Detect which cell encompasses the target text, then output its (x, y) center coordinate. 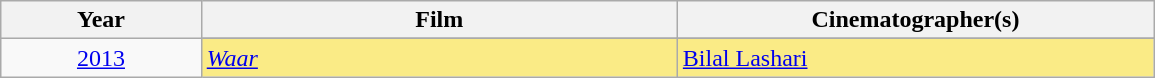
Bilal Lashari (915, 58)
Cinematographer(s) (915, 20)
Year (101, 20)
Waar (439, 58)
2013 (101, 58)
Film (439, 20)
